Identify which cell holds the provided text, then report its [X, Y] central coordinate. 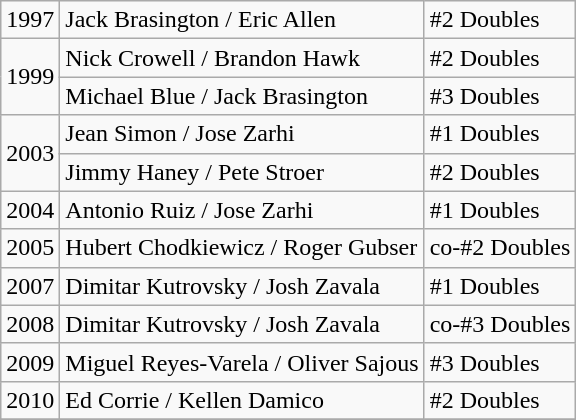
Jack Brasington / Eric Allen [242, 20]
2009 [30, 362]
2010 [30, 400]
1999 [30, 77]
Jean Simon / Jose Zarhi [242, 134]
2007 [30, 286]
1997 [30, 20]
Ed Corrie / Kellen Damico [242, 400]
co-#3 Doubles [500, 324]
Michael Blue / Jack Brasington [242, 96]
2004 [30, 210]
Hubert Chodkiewicz / Roger Gubser [242, 248]
Miguel Reyes-Varela / Oliver Sajous [242, 362]
co-#2 Doubles [500, 248]
Jimmy Haney / Pete Stroer [242, 172]
Antonio Ruiz / Jose Zarhi [242, 210]
2008 [30, 324]
2005 [30, 248]
Nick Crowell / Brandon Hawk [242, 58]
2003 [30, 153]
